Detect which cell encompasses the target text, then output its (x, y) center coordinate. 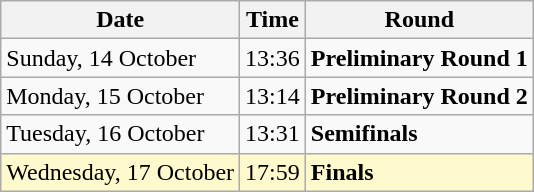
Semifinals (419, 134)
Monday, 15 October (120, 96)
Tuesday, 16 October (120, 134)
Date (120, 20)
Sunday, 14 October (120, 58)
13:31 (273, 134)
17:59 (273, 172)
Wednesday, 17 October (120, 172)
13:36 (273, 58)
Preliminary Round 1 (419, 58)
13:14 (273, 96)
Preliminary Round 2 (419, 96)
Finals (419, 172)
Time (273, 20)
Round (419, 20)
